Extract the (x, y) coordinate from the center of the cell holding the provided text.  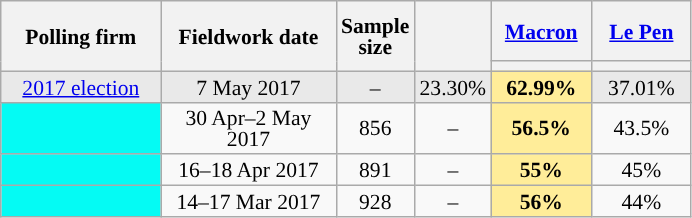
Macron (541, 31)
30 Apr–2 May 2017 (248, 128)
Polling firm (81, 36)
Le Pen (641, 31)
Samplesize (375, 36)
56.5% (541, 128)
55% (541, 170)
Fieldwork date (248, 36)
16–18 Apr 2017 (248, 170)
891 (375, 170)
23.30% (452, 86)
43.5% (641, 128)
37.01% (641, 86)
928 (375, 202)
2017 election (81, 86)
45% (641, 170)
856 (375, 128)
7 May 2017 (248, 86)
56% (541, 202)
14–17 Mar 2017 (248, 202)
62.99% (541, 86)
44% (641, 202)
